Determine the (x, y) coordinate at the center of the cell enclosing the given text.  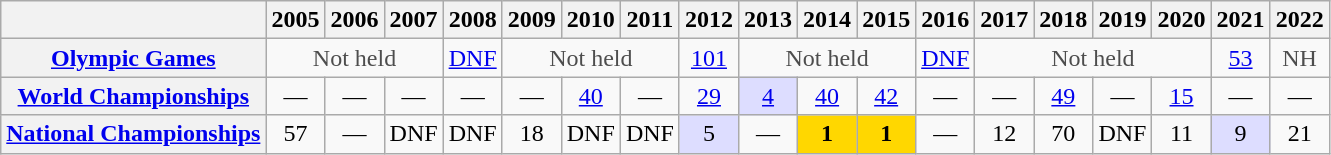
2018 (1064, 20)
2020 (1182, 20)
11 (1182, 134)
2012 (708, 20)
2019 (1122, 20)
Olympic Games (134, 58)
2008 (472, 20)
2005 (296, 20)
2022 (1300, 20)
4 (768, 96)
15 (1182, 96)
18 (532, 134)
2017 (1004, 20)
2014 (828, 20)
2010 (590, 20)
National Championships (134, 134)
2013 (768, 20)
2021 (1240, 20)
2016 (946, 20)
2006 (354, 20)
2011 (650, 20)
101 (708, 58)
2007 (414, 20)
2015 (886, 20)
57 (296, 134)
NH (1300, 58)
29 (708, 96)
21 (1300, 134)
World Championships (134, 96)
9 (1240, 134)
5 (708, 134)
2009 (532, 20)
53 (1240, 58)
12 (1004, 134)
42 (886, 96)
70 (1064, 134)
49 (1064, 96)
